Extract the (X, Y) coordinate from the center of the cell holding the provided text.  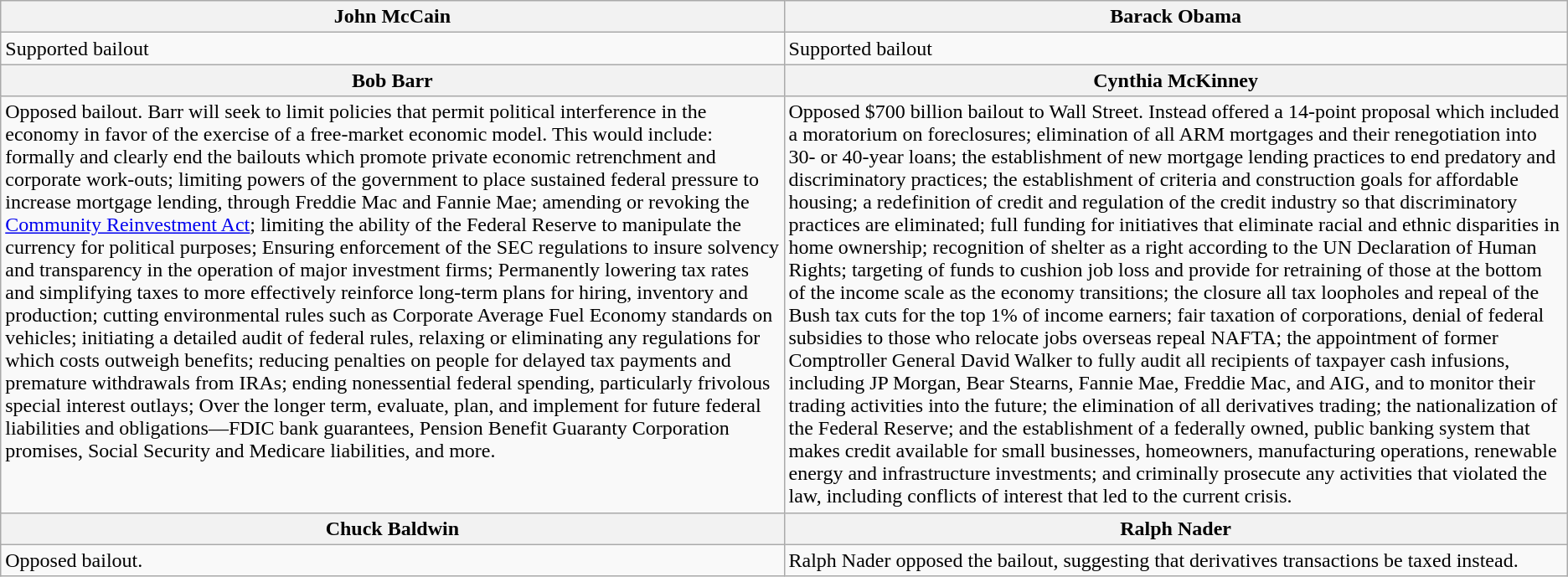
Barack Obama (1176, 17)
John McCain (392, 17)
Cynthia McKinney (1176, 80)
Ralph Nader opposed the bailout, suggesting that derivatives transactions be taxed instead. (1176, 560)
Bob Barr (392, 80)
Ralph Nader (1176, 528)
Opposed bailout. (392, 560)
Chuck Baldwin (392, 528)
